Output the [x, y] coordinate of the center of the cell containing the given text.  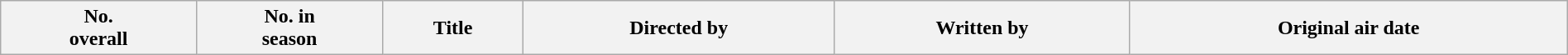
Directed by [678, 28]
Original air date [1348, 28]
Title [453, 28]
No.overall [99, 28]
Written by [982, 28]
No. inseason [289, 28]
